Scan for the cell matching the given text and deliver its [X, Y] coordinate at center. 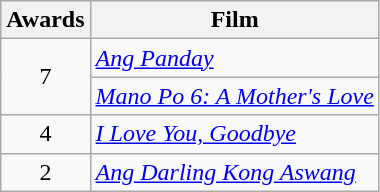
I Love You, Goodbye [234, 134]
Ang Panday [234, 58]
Awards [46, 20]
4 [46, 134]
Film [234, 20]
Ang Darling Kong Aswang [234, 172]
7 [46, 77]
Mano Po 6: A Mother's Love [234, 96]
2 [46, 172]
